Search for the cell housing the specified text and yield its [X, Y] center coordinate. 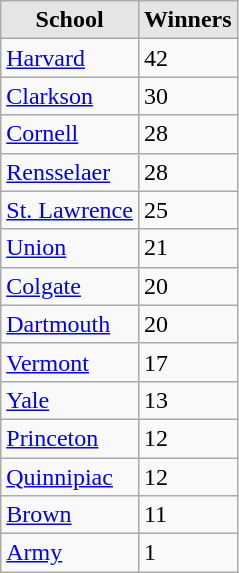
Harvard [70, 58]
St. Lawrence [70, 210]
13 [188, 400]
21 [188, 248]
Vermont [70, 362]
School [70, 20]
Dartmouth [70, 324]
1 [188, 553]
17 [188, 362]
Colgate [70, 286]
30 [188, 96]
Clarkson [70, 96]
25 [188, 210]
11 [188, 515]
Brown [70, 515]
Union [70, 248]
Rensselaer [70, 172]
Princeton [70, 438]
Quinnipiac [70, 477]
Yale [70, 400]
Army [70, 553]
Winners [188, 20]
Cornell [70, 134]
42 [188, 58]
